For the text-containing cell, return its midpoint in (x, y) coordinate format. 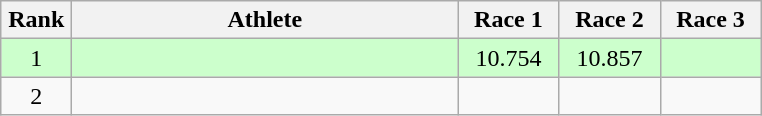
Athlete (265, 20)
Rank (36, 20)
Race 2 (610, 20)
10.857 (610, 58)
Race 1 (508, 20)
Race 3 (710, 20)
1 (36, 58)
10.754 (508, 58)
2 (36, 96)
